Search for the cell housing the specified text and yield its [X, Y] center coordinate. 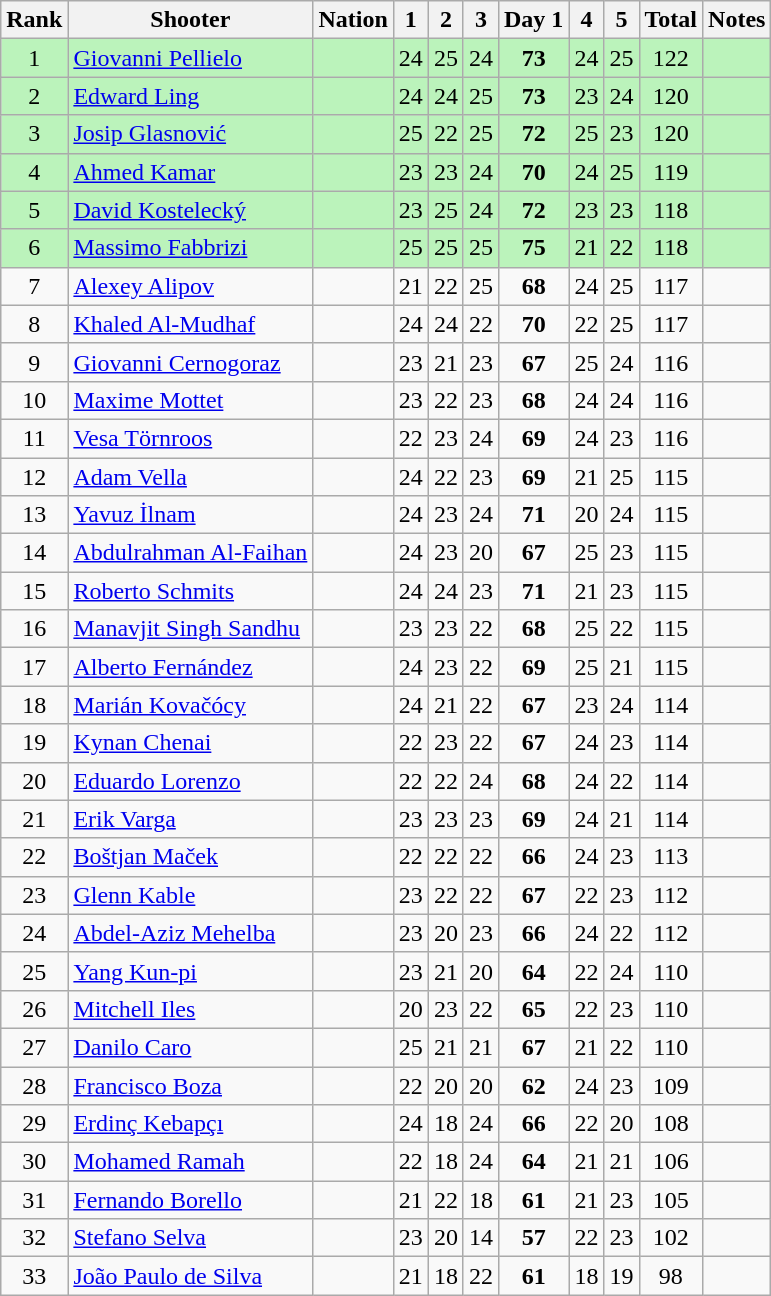
Kynan Chenai [190, 743]
27 [34, 1047]
Alexey Alipov [190, 286]
31 [34, 1200]
Manavjit Singh Sandhu [190, 629]
Day 1 [533, 20]
26 [34, 1009]
Josip Glasnović [190, 134]
Fernando Borello [190, 1200]
Abdulrahman Al-Faihan [190, 553]
57 [533, 1238]
109 [671, 1085]
Eduardo Lorenzo [190, 781]
Shooter [190, 20]
65 [533, 1009]
33 [34, 1276]
62 [533, 1085]
12 [34, 477]
Erik Varga [190, 819]
Giovanni Cernogoraz [190, 362]
122 [671, 58]
16 [34, 629]
Marián Kovačócy [190, 705]
João Paulo de Silva [190, 1276]
15 [34, 591]
Total [671, 20]
Massimo Fabbrizi [190, 248]
David Kostelecký [190, 210]
28 [34, 1085]
10 [34, 400]
Mohamed Ramah [190, 1162]
119 [671, 172]
75 [533, 248]
Giovanni Pellielo [190, 58]
30 [34, 1162]
Stefano Selva [190, 1238]
17 [34, 667]
13 [34, 515]
Abdel-Aziz Mehelba [190, 933]
Vesa Törnroos [190, 438]
Maxime Mottet [190, 400]
102 [671, 1238]
6 [34, 248]
Mitchell Iles [190, 1009]
11 [34, 438]
Erdinç Kebapçı [190, 1124]
Roberto Schmits [190, 591]
7 [34, 286]
98 [671, 1276]
105 [671, 1200]
Danilo Caro [190, 1047]
Yavuz İlnam [190, 515]
Glenn Kable [190, 895]
29 [34, 1124]
Ahmed Kamar [190, 172]
108 [671, 1124]
Rank [34, 20]
32 [34, 1238]
Francisco Boza [190, 1085]
113 [671, 857]
Notes [737, 20]
9 [34, 362]
106 [671, 1162]
Khaled Al-Mudhaf [190, 324]
Alberto Fernández [190, 667]
Nation [353, 20]
Adam Vella [190, 477]
8 [34, 324]
Edward Ling [190, 96]
Boštjan Maček [190, 857]
Yang Kun-pi [190, 971]
